Output the [X, Y] coordinate of the center of the cell containing the given text.  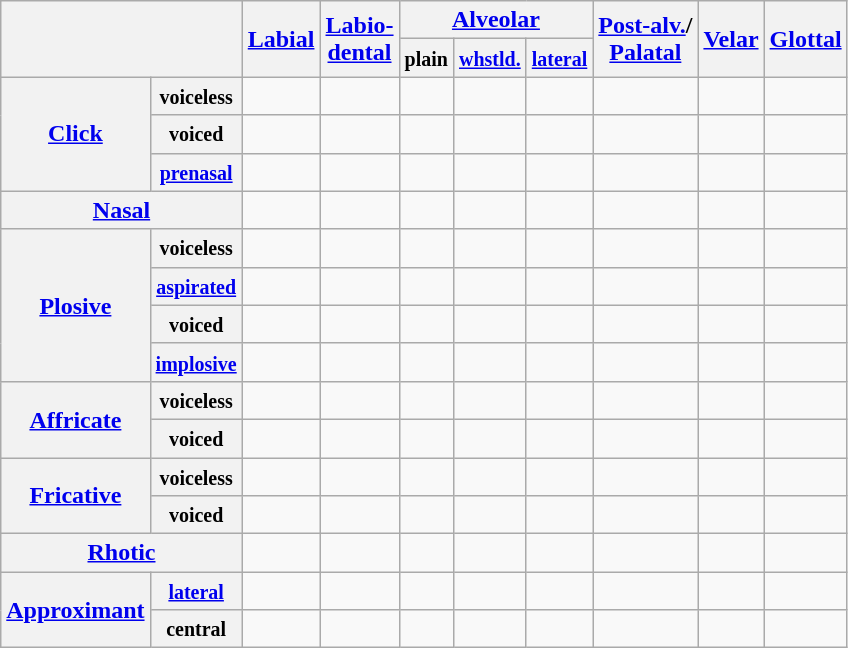
Post-alv./Palatal [646, 39]
Rhotic [122, 553]
Affricate [76, 419]
implosive [196, 362]
prenasal [196, 172]
Click [76, 134]
Approximant [76, 610]
Glottal [806, 39]
Fricative [76, 496]
Labial [281, 39]
Labio-dental [360, 39]
Alveolar [496, 20]
whstld. [490, 58]
Nasal [122, 210]
central [196, 629]
plain [426, 58]
aspirated [196, 286]
Velar [731, 39]
Plosive [76, 305]
